Output the (X, Y) coordinate of the center of the cell containing the given text.  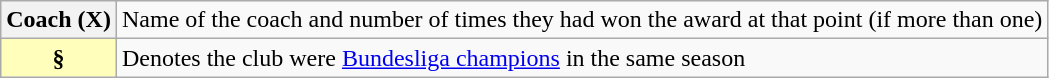
Name of the coach and number of times they had won the award at that point (if more than one) (582, 20)
§ (59, 58)
Denotes the club were Bundesliga champions in the same season (582, 58)
Coach (X) (59, 20)
